Pinpoint the cell where the given text exists, returning its (X, Y) midpoint coordinate. 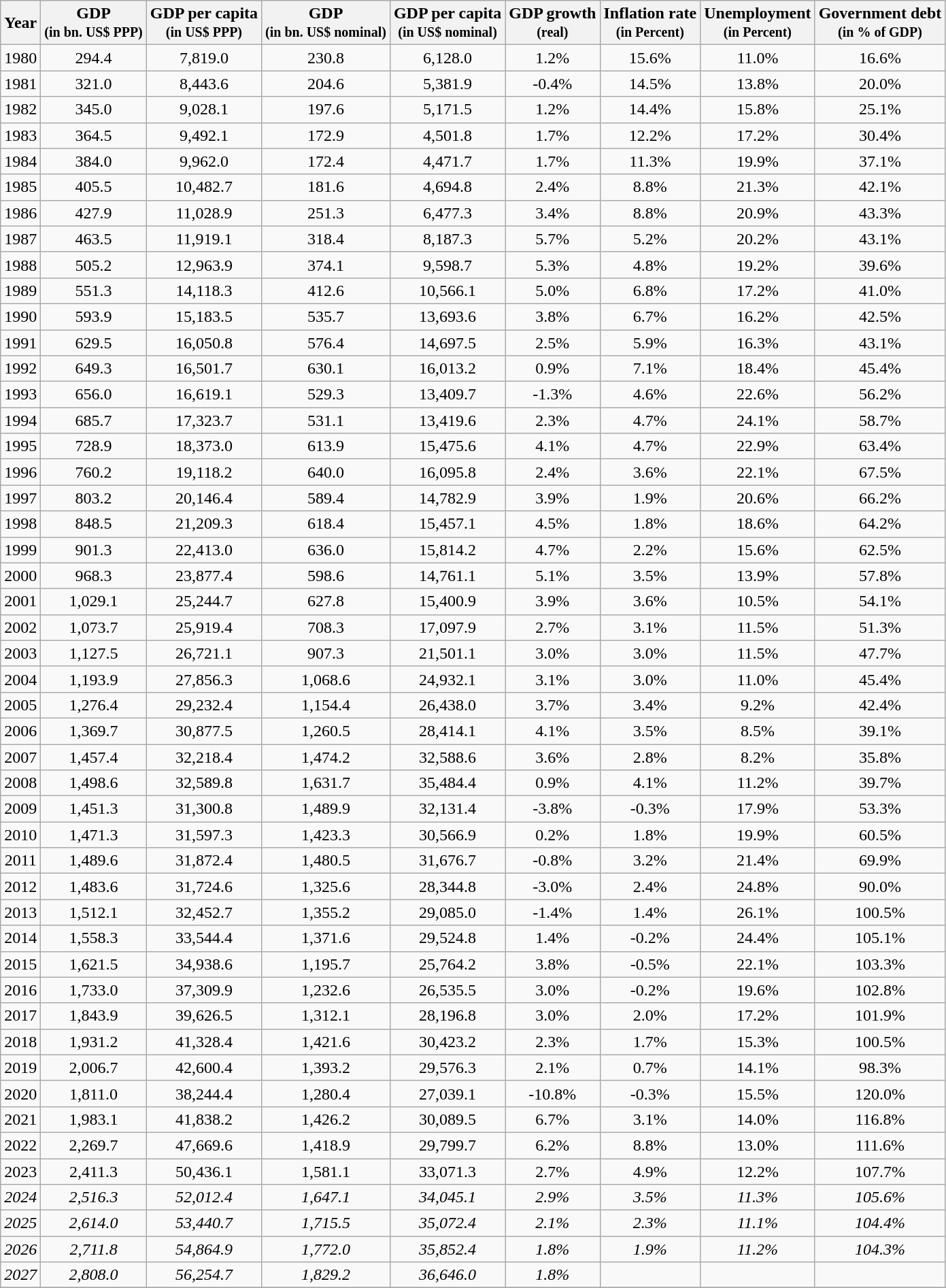
25,764.2 (447, 964)
1,733.0 (94, 990)
-1.3% (552, 395)
2008 (20, 783)
2017 (20, 1016)
2,711.8 (94, 1249)
-0.4% (552, 84)
1,451.3 (94, 809)
2023 (20, 1171)
GDP(in bn. US$ PPP) (94, 23)
230.8 (326, 58)
1,811.0 (94, 1093)
907.3 (326, 653)
1981 (20, 84)
1,195.7 (326, 964)
15,814.2 (447, 550)
2,516.3 (94, 1198)
42,600.4 (204, 1068)
32,452.7 (204, 912)
5,381.9 (447, 84)
6.8% (650, 291)
345.0 (94, 110)
321.0 (94, 84)
18.6% (758, 524)
2005 (20, 705)
24,932.1 (447, 679)
1,471.3 (94, 835)
20.0% (880, 84)
5.2% (650, 239)
18,373.0 (204, 446)
7.1% (650, 369)
2012 (20, 887)
15.5% (758, 1093)
2001 (20, 601)
848.5 (94, 524)
36,646.0 (447, 1275)
1,581.1 (326, 1171)
251.3 (326, 213)
1,260.5 (326, 731)
1,423.3 (326, 835)
22.9% (758, 446)
576.4 (326, 342)
5.0% (552, 291)
42.1% (880, 187)
618.4 (326, 524)
15.8% (758, 110)
1994 (20, 420)
1988 (20, 265)
4,694.8 (447, 187)
29,524.8 (447, 938)
728.9 (94, 446)
24.8% (758, 887)
41,328.4 (204, 1042)
1,457.4 (94, 757)
120.0% (880, 1093)
685.7 (94, 420)
1990 (20, 316)
42.4% (880, 705)
384.0 (94, 161)
13.8% (758, 84)
197.6 (326, 110)
1985 (20, 187)
58.7% (880, 420)
60.5% (880, 835)
16,619.1 (204, 395)
105.6% (880, 1198)
7,819.0 (204, 58)
39.1% (880, 731)
505.2 (94, 265)
24.4% (758, 938)
37.1% (880, 161)
-3.0% (552, 887)
529.3 (326, 395)
627.8 (326, 601)
29,576.3 (447, 1068)
Government debt(in % of GDP) (880, 23)
GDP per capita(in US$ PPP) (204, 23)
1,489.9 (326, 809)
30,089.5 (447, 1119)
2018 (20, 1042)
14,697.5 (447, 342)
64.2% (880, 524)
30.4% (880, 135)
105.1% (880, 938)
4,471.7 (447, 161)
1,772.0 (326, 1249)
1,474.2 (326, 757)
98.3% (880, 1068)
62.5% (880, 550)
1980 (20, 58)
2,614.0 (94, 1223)
1987 (20, 239)
102.8% (880, 990)
24.1% (758, 420)
90.0% (880, 887)
16,050.8 (204, 342)
15.3% (758, 1042)
2021 (20, 1119)
708.3 (326, 627)
67.5% (880, 472)
26,535.5 (447, 990)
9,962.0 (204, 161)
25,919.4 (204, 627)
101.9% (880, 1016)
35,484.4 (447, 783)
13.9% (758, 576)
35.8% (880, 757)
5.1% (552, 576)
11,919.1 (204, 239)
32,589.8 (204, 783)
0.7% (650, 1068)
26,721.1 (204, 653)
-3.8% (552, 809)
2,006.7 (94, 1068)
2006 (20, 731)
56.2% (880, 395)
1,621.5 (94, 964)
1,483.6 (94, 887)
636.0 (326, 550)
1993 (20, 395)
31,300.8 (204, 809)
19,118.2 (204, 472)
29,232.4 (204, 705)
15,183.5 (204, 316)
5.9% (650, 342)
551.3 (94, 291)
14,118.3 (204, 291)
1,498.6 (94, 783)
39,626.5 (204, 1016)
6,128.0 (447, 58)
2026 (20, 1249)
10,566.1 (447, 291)
364.5 (94, 135)
27,856.3 (204, 679)
63.4% (880, 446)
33,071.3 (447, 1171)
1,647.1 (326, 1198)
16.2% (758, 316)
13,419.6 (447, 420)
53.3% (880, 809)
2007 (20, 757)
32,588.6 (447, 757)
-0.5% (650, 964)
1,154.4 (326, 705)
1,421.6 (326, 1042)
21,209.3 (204, 524)
1995 (20, 446)
2002 (20, 627)
2004 (20, 679)
-10.8% (552, 1093)
9,598.7 (447, 265)
31,872.4 (204, 861)
54.1% (880, 601)
1,843.9 (94, 1016)
21,501.1 (447, 653)
10.5% (758, 601)
52,012.4 (204, 1198)
1,276.4 (94, 705)
1996 (20, 472)
15,457.1 (447, 524)
32,131.4 (447, 809)
-0.8% (552, 861)
1,029.1 (94, 601)
41,838.2 (204, 1119)
1997 (20, 498)
34,045.1 (447, 1198)
1,393.2 (326, 1068)
412.6 (326, 291)
1,371.6 (326, 938)
33,544.4 (204, 938)
1,426.2 (326, 1119)
2025 (20, 1223)
16,501.7 (204, 369)
968.3 (94, 576)
8,187.3 (447, 239)
2,269.7 (94, 1145)
1,325.6 (326, 887)
20.9% (758, 213)
1,631.7 (326, 783)
8.5% (758, 731)
1,232.6 (326, 990)
0.2% (552, 835)
172.4 (326, 161)
1,983.1 (94, 1119)
1986 (20, 213)
8.2% (758, 757)
14.4% (650, 110)
640.0 (326, 472)
630.1 (326, 369)
13,693.6 (447, 316)
29,799.7 (447, 1145)
21.3% (758, 187)
593.9 (94, 316)
14.5% (650, 84)
10,482.7 (204, 187)
589.4 (326, 498)
28,196.8 (447, 1016)
2.0% (650, 1016)
18.4% (758, 369)
204.6 (326, 84)
318.4 (326, 239)
41.0% (880, 291)
GDP(in bn. US$ nominal) (326, 23)
3.7% (552, 705)
374.1 (326, 265)
14,782.9 (447, 498)
21.4% (758, 861)
17,097.9 (447, 627)
2027 (20, 1275)
19.2% (758, 265)
2020 (20, 1093)
2011 (20, 861)
-1.4% (552, 912)
13.0% (758, 1145)
1,558.3 (94, 938)
2014 (20, 938)
20.6% (758, 498)
656.0 (94, 395)
28,344.8 (447, 887)
32,218.4 (204, 757)
37,309.9 (204, 990)
111.6% (880, 1145)
172.9 (326, 135)
66.2% (880, 498)
1,715.5 (326, 1223)
30,877.5 (204, 731)
53,440.7 (204, 1223)
8,443.6 (204, 84)
1999 (20, 550)
16,095.8 (447, 472)
116.8% (880, 1119)
69.9% (880, 861)
47,669.6 (204, 1145)
Unemployment(in Percent) (758, 23)
6.2% (552, 1145)
16.3% (758, 342)
1,068.6 (326, 679)
1,369.7 (94, 731)
17,323.7 (204, 420)
28,414.1 (447, 731)
26,438.0 (447, 705)
1,193.9 (94, 679)
2003 (20, 653)
2000 (20, 576)
30,423.2 (447, 1042)
19.6% (758, 990)
1992 (20, 369)
14.0% (758, 1119)
1998 (20, 524)
4,501.8 (447, 135)
39.7% (880, 783)
4.8% (650, 265)
463.5 (94, 239)
598.6 (326, 576)
25,244.7 (204, 601)
13,409.7 (447, 395)
181.6 (326, 187)
2010 (20, 835)
43.3% (880, 213)
2,808.0 (94, 1275)
1,489.6 (94, 861)
1,480.5 (326, 861)
15,475.6 (447, 446)
4.5% (552, 524)
22.6% (758, 395)
47.7% (880, 653)
9,492.1 (204, 135)
39.6% (880, 265)
1984 (20, 161)
54,864.9 (204, 1249)
1,355.2 (326, 912)
760.2 (94, 472)
1,418.9 (326, 1145)
405.5 (94, 187)
57.8% (880, 576)
51.3% (880, 627)
531.1 (326, 420)
Inflation rate(in Percent) (650, 23)
26.1% (758, 912)
2.9% (552, 1198)
23,877.4 (204, 576)
4.9% (650, 1171)
35,852.4 (447, 1249)
4.6% (650, 395)
104.4% (880, 1223)
1,127.5 (94, 653)
56,254.7 (204, 1275)
2.8% (650, 757)
104.3% (880, 1249)
649.3 (94, 369)
14,761.1 (447, 576)
629.5 (94, 342)
42.5% (880, 316)
427.9 (94, 213)
1,931.2 (94, 1042)
2009 (20, 809)
34,938.6 (204, 964)
15,400.9 (447, 601)
5.7% (552, 239)
1989 (20, 291)
22,413.0 (204, 550)
2,411.3 (94, 1171)
2013 (20, 912)
20.2% (758, 239)
31,597.3 (204, 835)
9.2% (758, 705)
1991 (20, 342)
107.7% (880, 1171)
2.5% (552, 342)
2015 (20, 964)
5.3% (552, 265)
3.2% (650, 861)
12,963.9 (204, 265)
9,028.1 (204, 110)
613.9 (326, 446)
11,028.9 (204, 213)
27,039.1 (447, 1093)
Year (20, 23)
1,829.2 (326, 1275)
50,436.1 (204, 1171)
1,073.7 (94, 627)
1,512.1 (94, 912)
103.3% (880, 964)
5,171.5 (447, 110)
25.1% (880, 110)
17.9% (758, 809)
14.1% (758, 1068)
35,072.4 (447, 1223)
30,566.9 (447, 835)
20,146.4 (204, 498)
29,085.0 (447, 912)
1,312.1 (326, 1016)
803.2 (94, 498)
1983 (20, 135)
38,244.4 (204, 1093)
2.2% (650, 550)
1982 (20, 110)
2024 (20, 1198)
31,676.7 (447, 861)
2019 (20, 1068)
31,724.6 (204, 887)
1,280.4 (326, 1093)
535.7 (326, 316)
2016 (20, 990)
6,477.3 (447, 213)
294.4 (94, 58)
GDP per capita(in US$ nominal) (447, 23)
11.1% (758, 1223)
16,013.2 (447, 369)
2022 (20, 1145)
901.3 (94, 550)
GDP growth(real) (552, 23)
16.6% (880, 58)
